Return (x, y) of the center of cell containing provided text 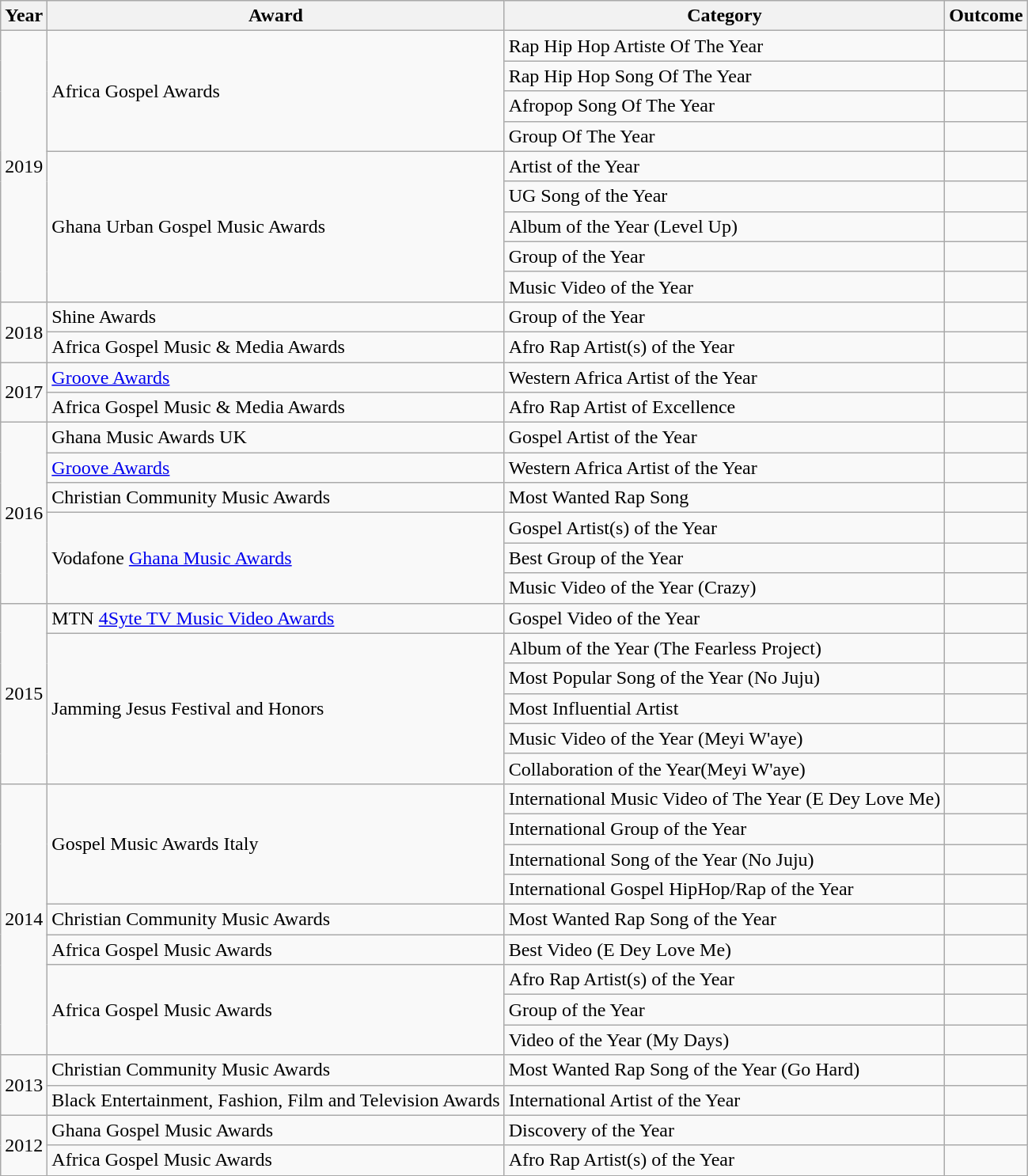
Afropop Song Of The Year (725, 106)
Best Video (E Dey Love Me) (725, 950)
Shine Awards (275, 317)
Year (24, 16)
Rap Hip Hop Song Of The Year (725, 76)
Afro Rap Artist of Excellence (725, 408)
Discovery of the Year (725, 1130)
Ghana Urban Gospel Music Awards (275, 226)
International Song of the Year (No Juju) (725, 859)
2016 (24, 513)
2015 (24, 693)
Award (275, 16)
Music Video of the Year (Meyi W'aye) (725, 738)
Category (725, 16)
2017 (24, 393)
Gospel Video of the Year (725, 618)
2014 (24, 920)
Ghana Gospel Music Awards (275, 1130)
Jamming Jesus Festival and Honors (275, 708)
Gospel Artist(s) of the Year (725, 528)
Album of the Year (Level Up) (725, 226)
Music Video of the Year (Crazy) (725, 588)
Rap Hip Hop Artiste Of The Year (725, 46)
Best Group of the Year (725, 558)
Africa Gospel Awards (275, 91)
Most Wanted Rap Song of the Year (725, 920)
International Music Video of The Year (E Dey Love Me) (725, 799)
Outcome (986, 16)
Gospel Music Awards Italy (275, 844)
Music Video of the Year (725, 286)
2019 (24, 166)
Most Influential Artist (725, 708)
MTN 4Syte TV Music Video Awards (275, 618)
International Gospel HipHop/Rap of the Year (725, 890)
Group Of The Year (725, 136)
UG Song of the Year (725, 196)
Artist of the Year (725, 166)
2012 (24, 1145)
2018 (24, 332)
Most Wanted Rap Song (725, 498)
Vodafone Ghana Music Awards (275, 558)
Video of the Year (My Days) (725, 1040)
Most Popular Song of the Year (No Juju) (725, 678)
Most Wanted Rap Song of the Year (Go Hard) (725, 1070)
International Artist of the Year (725, 1100)
Collaboration of the Year(Meyi W'aye) (725, 768)
Black Entertainment, Fashion, Film and Television Awards (275, 1100)
Ghana Music Awards UK (275, 438)
International Group of the Year (725, 829)
Gospel Artist of the Year (725, 438)
2013 (24, 1085)
Album of the Year (The Fearless Project) (725, 648)
